Return the (x, y) coordinate for the center point of the cell that contains the specified text.  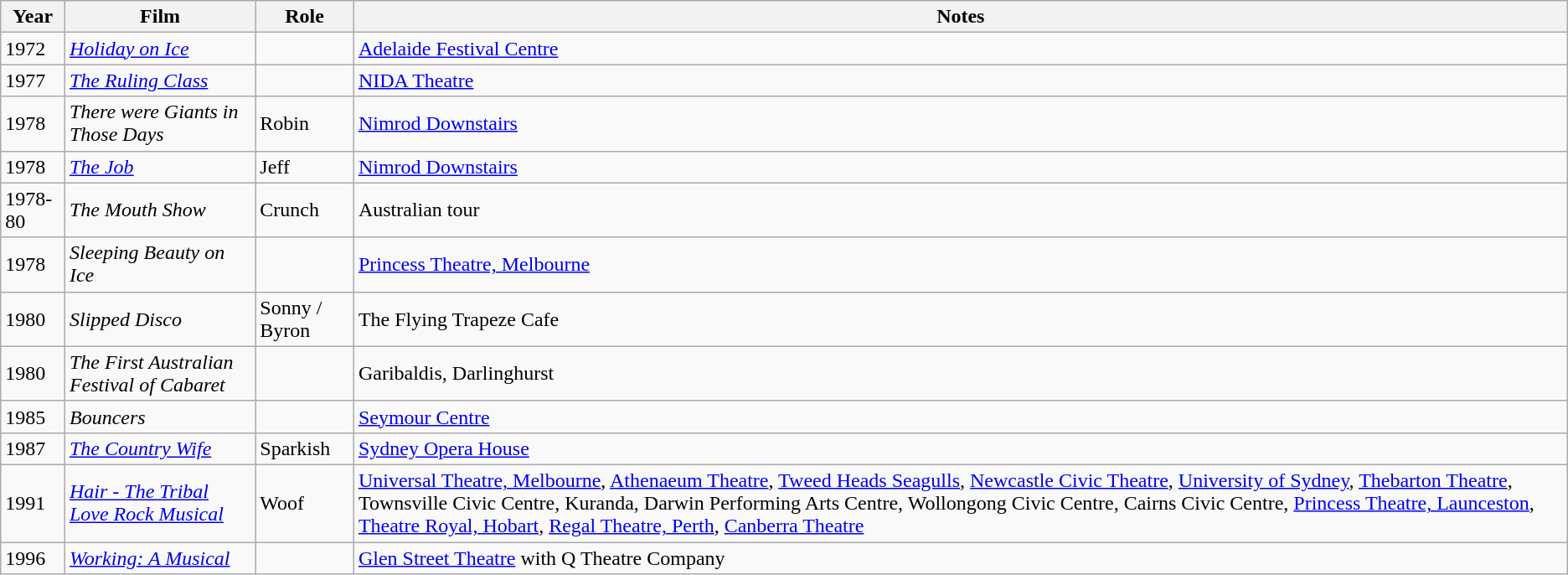
There were Giants in Those Days (159, 124)
Holiday on Ice (159, 49)
Sleeping Beauty on Ice (159, 265)
Adelaide Festival Centre (960, 49)
The Mouth Show (159, 210)
Sparkish (305, 448)
The Ruling Class (159, 80)
Robin (305, 124)
1991 (34, 503)
Australian tour (960, 210)
Jeff (305, 167)
1987 (34, 448)
The First Australian Festival of Cabaret (159, 374)
Garibaldis, Darlinghurst (960, 374)
1972 (34, 49)
Role (305, 17)
The Job (159, 167)
1977 (34, 80)
Crunch (305, 210)
Woof (305, 503)
Slipped Disco (159, 319)
Year (34, 17)
Sonny / Byron (305, 319)
Glen Street Theatre with Q Theatre Company (960, 557)
NIDA Theatre (960, 80)
Working: A Musical (159, 557)
Film (159, 17)
Princess Theatre, Melbourne (960, 265)
The Country Wife (159, 448)
Bouncers (159, 417)
The Flying Trapeze Cafe (960, 319)
Hair - The Tribal Love Rock Musical (159, 503)
1978-80 (34, 210)
Sydney Opera House (960, 448)
Notes (960, 17)
Seymour Centre (960, 417)
1985 (34, 417)
1996 (34, 557)
